Pinpoint the cell where the given text exists, returning its (X, Y) midpoint coordinate. 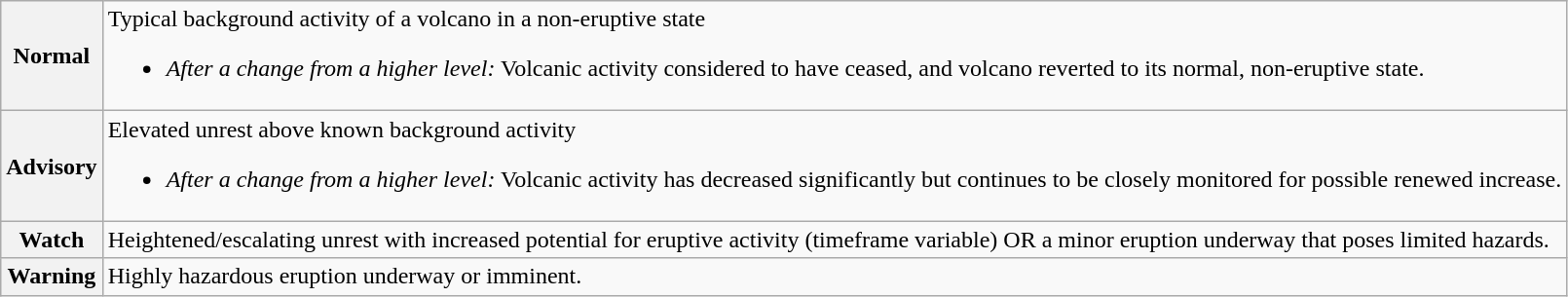
Highly hazardous eruption underway or imminent. (835, 277)
Advisory (52, 166)
Warning (52, 277)
Normal (52, 56)
Watch (52, 240)
